Scan for the cell matching the given text and deliver its (X, Y) coordinate at center. 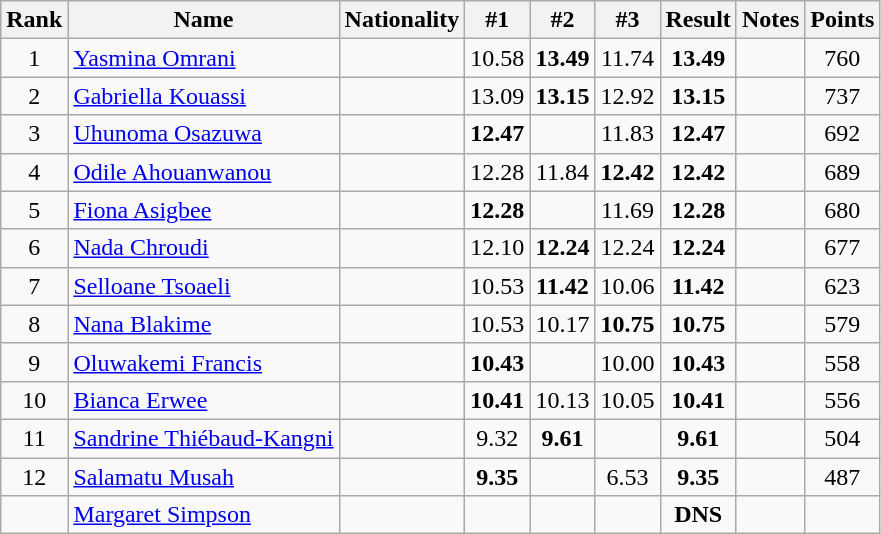
6.53 (628, 477)
Result (698, 20)
10.58 (498, 58)
Oluwakemi Francis (204, 362)
3 (34, 134)
8 (34, 324)
677 (842, 248)
Sandrine Thiébaud-Kangni (204, 438)
10.00 (628, 362)
12.10 (498, 248)
680 (842, 210)
7 (34, 286)
10.05 (628, 400)
11.84 (562, 172)
11.74 (628, 58)
Bianca Erwee (204, 400)
11.69 (628, 210)
579 (842, 324)
10.06 (628, 286)
737 (842, 96)
1 (34, 58)
Salamatu Musah (204, 477)
760 (842, 58)
10.17 (562, 324)
Fiona Asigbee (204, 210)
11.83 (628, 134)
4 (34, 172)
9.32 (498, 438)
#1 (498, 20)
#3 (628, 20)
5 (34, 210)
Points (842, 20)
558 (842, 362)
13.09 (498, 96)
2 (34, 96)
Uhunoma Osazuwa (204, 134)
12.92 (628, 96)
6 (34, 248)
487 (842, 477)
504 (842, 438)
692 (842, 134)
10 (34, 400)
623 (842, 286)
DNS (698, 515)
556 (842, 400)
9 (34, 362)
Selloane Tsoaeli (204, 286)
10.13 (562, 400)
Odile Ahouanwanou (204, 172)
Name (204, 20)
689 (842, 172)
Nana Blakime (204, 324)
Yasmina Omrani (204, 58)
#2 (562, 20)
Nationality (402, 20)
Gabriella Kouassi (204, 96)
Nada Chroudi (204, 248)
Rank (34, 20)
Notes (770, 20)
12 (34, 477)
11 (34, 438)
Margaret Simpson (204, 515)
